Detect which cell encompasses the target text, then output its (x, y) center coordinate. 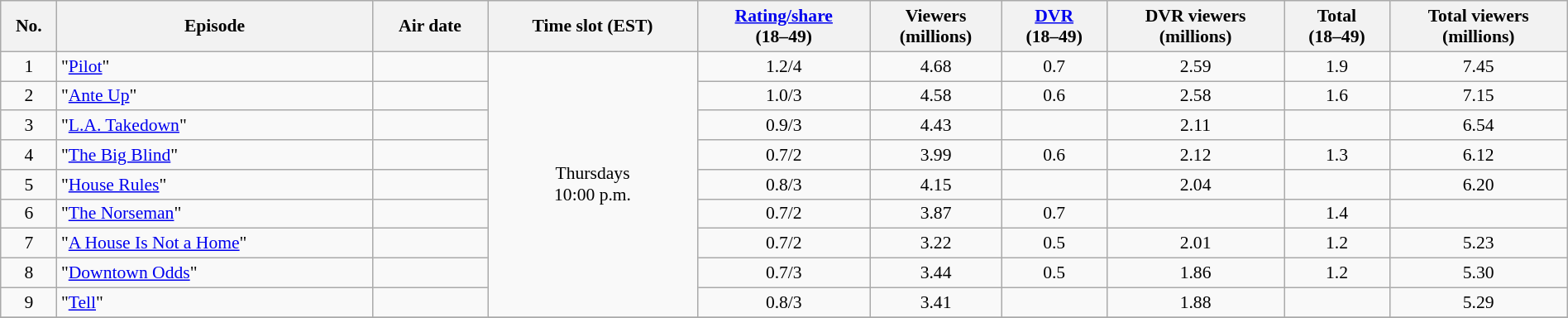
3.41 (936, 302)
2.12 (1195, 155)
1.6 (1337, 96)
2.11 (1195, 126)
7.15 (1479, 96)
"The Big Blind" (215, 155)
1.0/3 (784, 96)
5.29 (1479, 302)
5.23 (1479, 243)
6.20 (1479, 185)
DVR(18–49) (1054, 26)
Total viewers(millions) (1479, 26)
Time slot (EST) (593, 26)
5.30 (1479, 273)
Thursdays10:00 p.m. (593, 184)
5 (29, 185)
1.2/4 (784, 66)
1 (29, 66)
"A House Is Not a Home" (215, 243)
2.59 (1195, 66)
2.58 (1195, 96)
"Downtown Odds" (215, 273)
4.58 (936, 96)
0.9/3 (784, 126)
"The Norseman" (215, 214)
7.45 (1479, 66)
"Ante Up" (215, 96)
3 (29, 126)
6.12 (1479, 155)
1.3 (1337, 155)
1.4 (1337, 214)
Air date (430, 26)
6.54 (1479, 126)
Rating/share(18–49) (784, 26)
No. (29, 26)
7 (29, 243)
4.68 (936, 66)
1.88 (1195, 302)
DVR viewers(millions) (1195, 26)
Viewers(millions) (936, 26)
"Pilot" (215, 66)
"House Rules" (215, 185)
3.87 (936, 214)
4.15 (936, 185)
6 (29, 214)
2.01 (1195, 243)
4 (29, 155)
1.9 (1337, 66)
"Tell" (215, 302)
Episode (215, 26)
3.99 (936, 155)
0.7/3 (784, 273)
3.22 (936, 243)
2 (29, 96)
3.44 (936, 273)
2.04 (1195, 185)
"L.A. Takedown" (215, 126)
1.86 (1195, 273)
4.43 (936, 126)
9 (29, 302)
8 (29, 273)
Total(18–49) (1337, 26)
